Determine the [X, Y] coordinate at the center of the cell enclosing the given text.  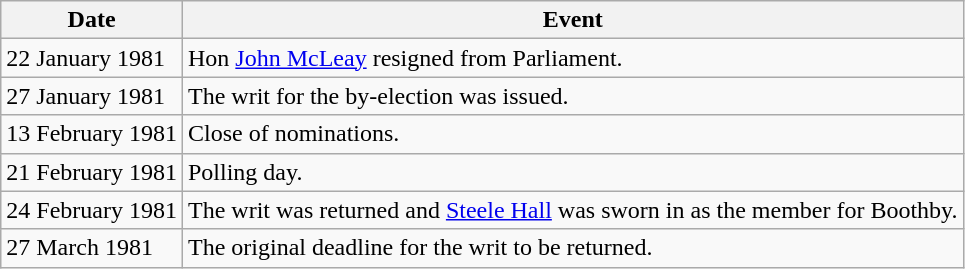
The writ for the by-election was issued. [572, 96]
Hon John McLeay resigned from Parliament. [572, 58]
Close of nominations. [572, 134]
13 February 1981 [92, 134]
The writ was returned and Steele Hall was sworn in as the member for Boothby. [572, 210]
Date [92, 20]
27 March 1981 [92, 248]
22 January 1981 [92, 58]
21 February 1981 [92, 172]
The original deadline for the writ to be returned. [572, 248]
Event [572, 20]
24 February 1981 [92, 210]
Polling day. [572, 172]
27 January 1981 [92, 96]
